Find where the given text appears and provide that cell's center as [X, Y] coordinate. 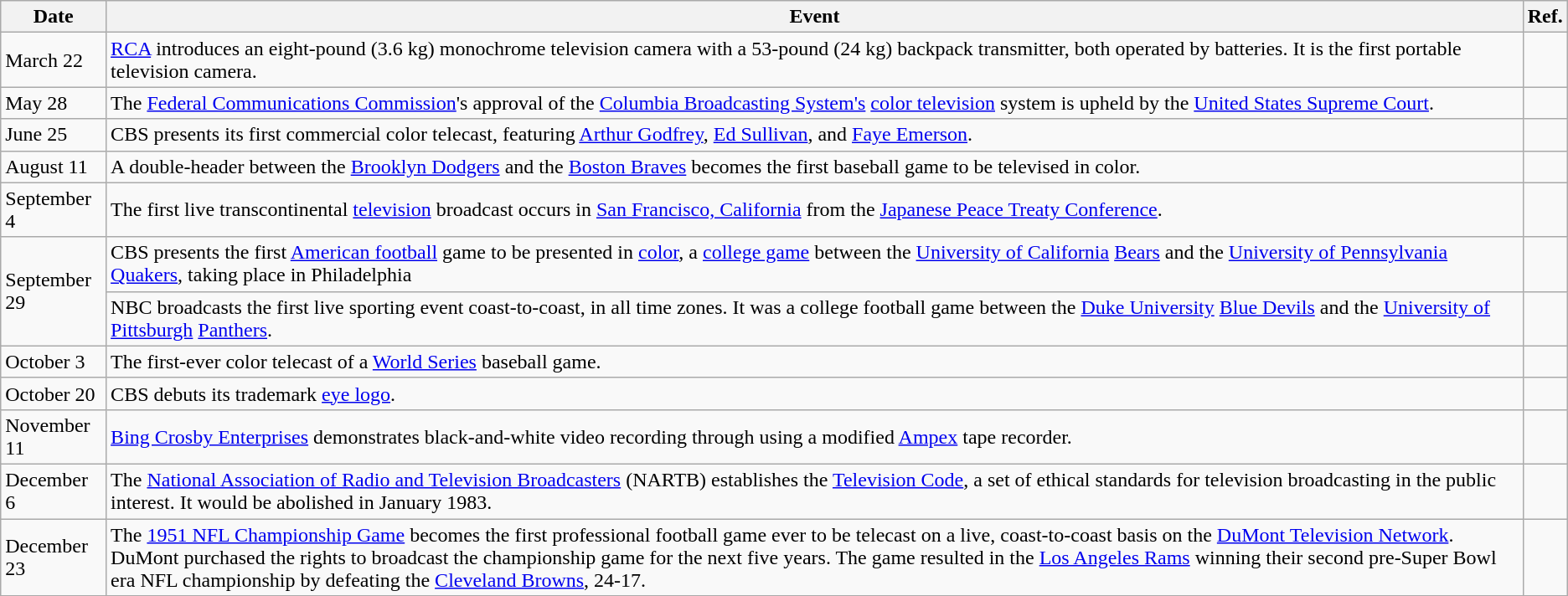
Date [54, 17]
CBS presents its first commercial color telecast, featuring Arthur Godfrey, Ed Sullivan, and Faye Emerson. [815, 135]
The first-ever color telecast of a World Series baseball game. [815, 362]
August 11 [54, 167]
December 6 [54, 491]
March 22 [54, 60]
May 28 [54, 103]
September 29 [54, 291]
October 20 [54, 393]
Bing Crosby Enterprises demonstrates black-and-white video recording through using a modified Ampex tape recorder. [815, 437]
June 25 [54, 135]
A double-header between the Brooklyn Dodgers and the Boston Braves becomes the first baseball game to be televised in color. [815, 167]
November 11 [54, 437]
Ref. [1545, 17]
The first live transcontinental television broadcast occurs in San Francisco, California from the Japanese Peace Treaty Conference. [815, 209]
December 23 [54, 557]
CBS debuts its trademark eye logo. [815, 393]
September 4 [54, 209]
October 3 [54, 362]
Event [815, 17]
